For the text-containing cell, return its midpoint in [X, Y] coordinate format. 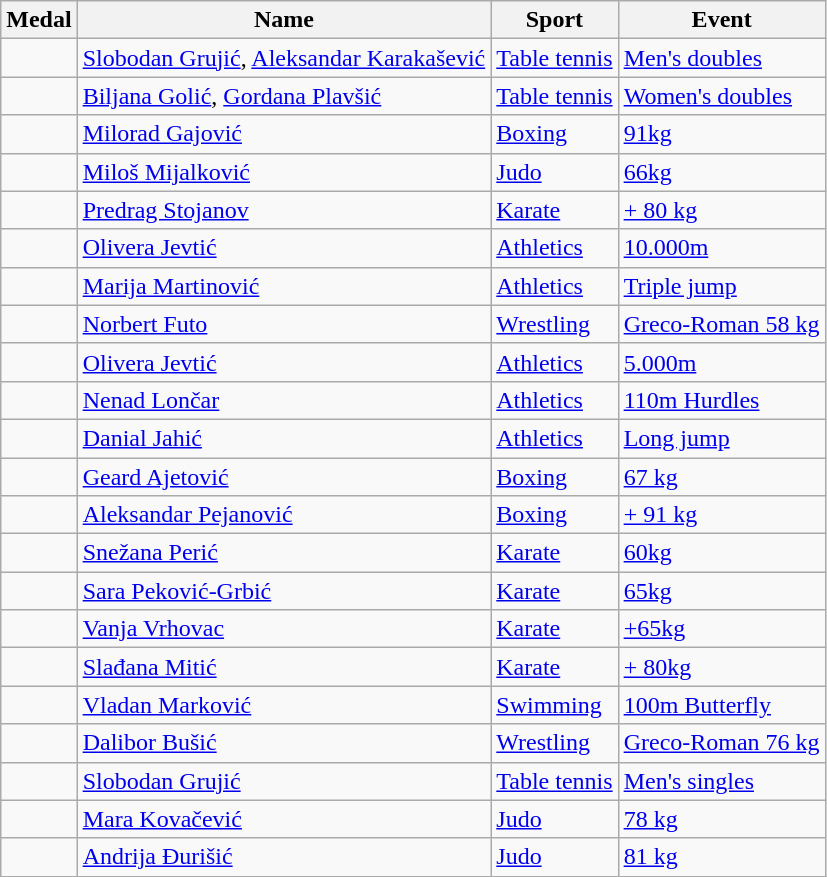
Danial Jahić [284, 438]
Men's singles [722, 781]
110m Hurdles [722, 400]
Vanja Vrhovac [284, 629]
Long jump [722, 438]
Vladan Marković [284, 705]
91kg [722, 134]
Biljana Golić, Gordana Plavšić [284, 96]
Dalibor Bušić [284, 743]
Men's doubles [722, 58]
10.000m [722, 248]
Mara Kovačević [284, 819]
5.000m [722, 362]
Sara Peković-Grbić [284, 591]
Women's doubles [722, 96]
Swimming [554, 705]
+65kg [722, 629]
Sport [554, 20]
Geard Ajetović [284, 477]
Triple jump [722, 286]
81 kg [722, 857]
67 kg [722, 477]
Greco-Roman 58 kg [722, 324]
+ 80 kg [722, 210]
Marija Martinović [284, 286]
+ 80kg [722, 667]
Andrija Đurišić [284, 857]
Slađana Mitić [284, 667]
Nenad Lončar [284, 400]
Slobodan Grujić, Aleksandar Karakašević [284, 58]
Slobodan Grujić [284, 781]
Greco-Roman 76 kg [722, 743]
Aleksandar Pejanović [284, 515]
66kg [722, 172]
Miloš Mijalković [284, 172]
Norbert Futo [284, 324]
Milorad Gajović [284, 134]
Event [722, 20]
100m Butterfly [722, 705]
78 kg [722, 819]
Medal [39, 20]
60kg [722, 553]
Predrag Stojanov [284, 210]
+ 91 kg [722, 515]
65kg [722, 591]
Name [284, 20]
Snežana Perić [284, 553]
